Provide the (x, y) coordinate of the cell's center where the given text is located.  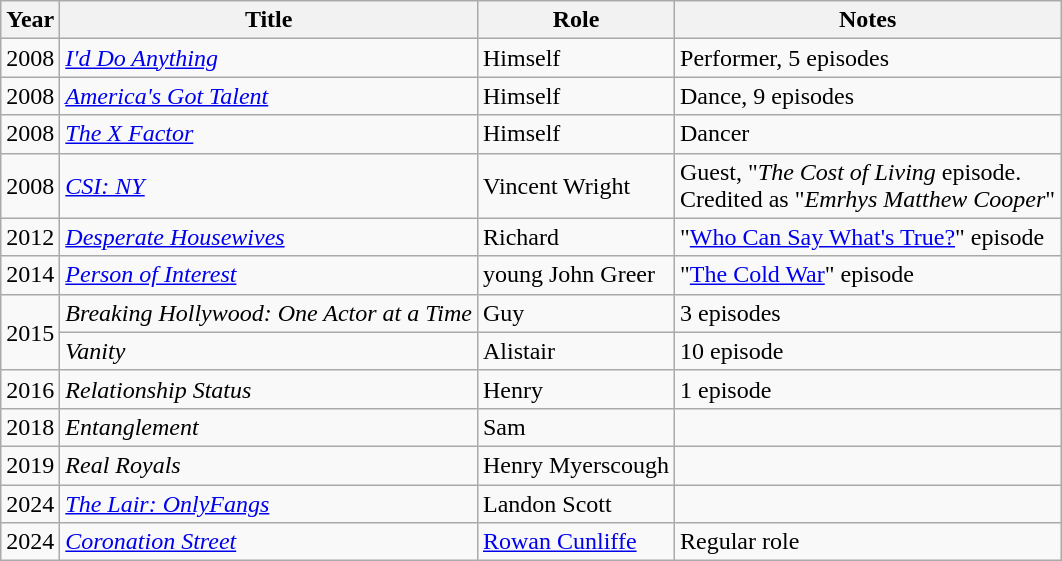
Vanity (269, 351)
Real Royals (269, 465)
Guest, "The Cost of Living episode. Credited as "Emrhys Matthew Cooper" (868, 186)
Regular role (868, 542)
The X Factor (269, 134)
2018 (30, 427)
Title (269, 20)
young John Greer (576, 275)
Rowan Cunliffe (576, 542)
Role (576, 20)
1 episode (868, 389)
Henry Myerscough (576, 465)
2014 (30, 275)
Year (30, 20)
Sam (576, 427)
America's Got Talent (269, 96)
Guy (576, 313)
3 episodes (868, 313)
"Who Can Say What's True?" episode (868, 237)
2015 (30, 332)
Coronation Street (269, 542)
Dance, 9 episodes (868, 96)
Richard (576, 237)
Desperate Housewives (269, 237)
Notes (868, 20)
10 episode (868, 351)
Breaking Hollywood: One Actor at a Time (269, 313)
Vincent Wright (576, 186)
Alistair (576, 351)
Performer, 5 episodes (868, 58)
2016 (30, 389)
The Lair: OnlyFangs (269, 503)
2012 (30, 237)
Landon Scott (576, 503)
Entanglement (269, 427)
Henry (576, 389)
Dancer (868, 134)
Person of Interest (269, 275)
2019 (30, 465)
I'd Do Anything (269, 58)
"The Cold War" episode (868, 275)
CSI: NY (269, 186)
Relationship Status (269, 389)
